Capture the cell that displays the provided text and extract its (x, y) central coordinate. 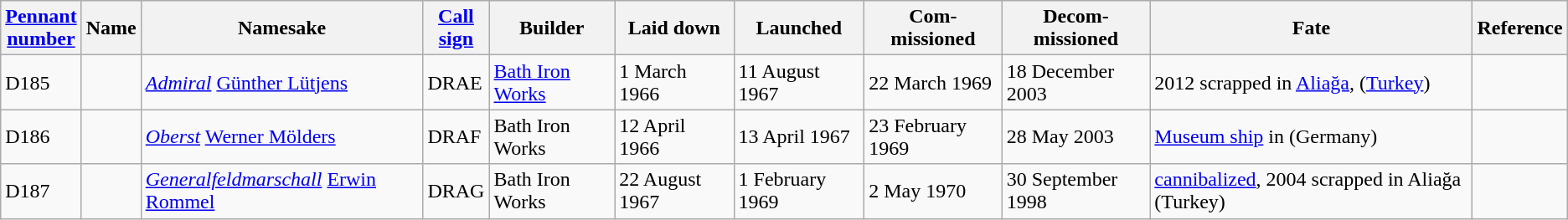
Name (111, 28)
22 August 1967 (674, 191)
Launched (799, 28)
18 December 2003 (1075, 82)
30 September 1998 (1075, 191)
2 May 1970 (933, 191)
Laid down (674, 28)
1 March 1966 (674, 82)
Reference (1519, 28)
Namesake (281, 28)
13 April 1967 (799, 137)
DRAG (456, 191)
Oberst Werner Mölders (281, 137)
Decom-missioned (1075, 28)
12 April 1966 (674, 137)
22 March 1969 (933, 82)
D186 (41, 137)
Admiral Günther Lütjens (281, 82)
cannibalized, 2004 scrapped in Aliağa (Turkey) (1312, 191)
23 February 1969 (933, 137)
Com-missioned (933, 28)
Builder (552, 28)
Pennantnumber (41, 28)
28 May 2003 (1075, 137)
DRAF (456, 137)
Museum ship in (Germany) (1312, 137)
D185 (41, 82)
DRAE (456, 82)
2012 scrapped in Aliağa, (Turkey) (1312, 82)
11 August 1967 (799, 82)
Callsign (456, 28)
Generalfeldmarschall Erwin Rommel (281, 191)
Fate (1312, 28)
1 February 1969 (799, 191)
D187 (41, 191)
